Return the [x, y] coordinate for the center point of the cell that contains the specified text.  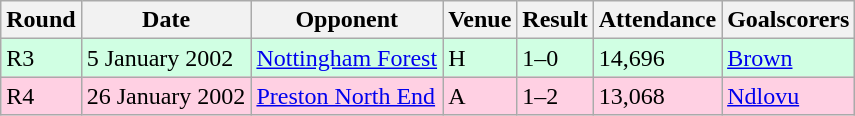
Opponent [347, 20]
Attendance [657, 20]
R3 [41, 58]
R4 [41, 96]
Brown [788, 58]
26 January 2002 [166, 96]
Round [41, 20]
Nottingham Forest [347, 58]
A [480, 96]
Preston North End [347, 96]
Ndlovu [788, 96]
Venue [480, 20]
H [480, 58]
1–0 [555, 58]
14,696 [657, 58]
Goalscorers [788, 20]
1–2 [555, 96]
Result [555, 20]
5 January 2002 [166, 58]
Date [166, 20]
13,068 [657, 96]
